Detect which cell encompasses the target text, then output its [X, Y] center coordinate. 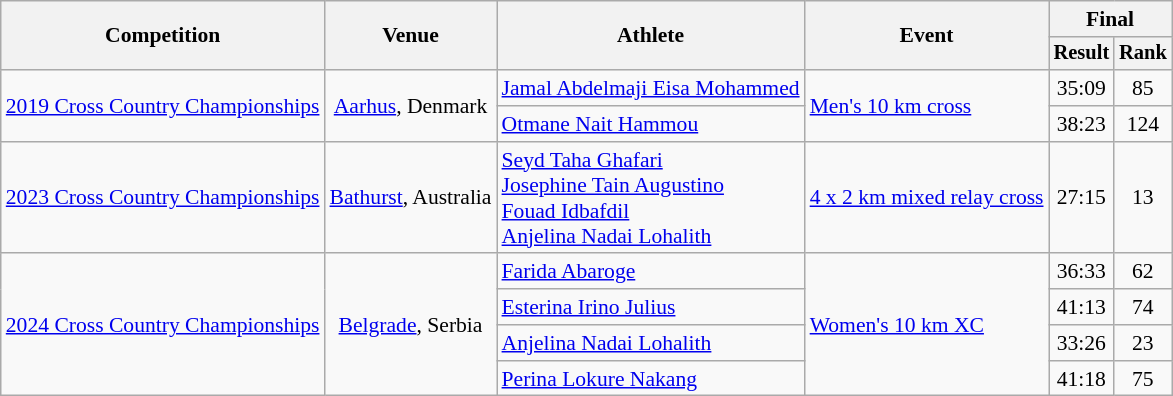
23 [1143, 343]
Men's 10 km cross [927, 106]
27:15 [1082, 198]
Bathurst, Australia [411, 198]
Jamal Abdelmaji Eisa Mohammed [651, 88]
Result [1082, 54]
35:09 [1082, 88]
Rank [1143, 54]
13 [1143, 198]
41:13 [1082, 307]
85 [1143, 88]
Aarhus, Denmark [411, 106]
Belgrade, Serbia [411, 325]
Final [1110, 19]
124 [1143, 124]
38:23 [1082, 124]
4 x 2 km mixed relay cross [927, 198]
Esterina Irino Julius [651, 307]
Venue [411, 36]
Competition [163, 36]
Athlete [651, 36]
Women's 10 km XC [927, 325]
2024 Cross Country Championships [163, 325]
Farida Abaroge [651, 272]
33:26 [1082, 343]
Event [927, 36]
36:33 [1082, 272]
2023 Cross Country Championships [163, 198]
Seyd Taha GhafariJosephine Tain AugustinoFouad IdbafdilAnjelina Nadai Lohalith [651, 198]
Otmane Nait Hammou [651, 124]
2019 Cross Country Championships [163, 106]
62 [1143, 272]
74 [1143, 307]
Anjelina Nadai Lohalith [651, 343]
